For the text-containing cell, return its midpoint in [X, Y] coordinate format. 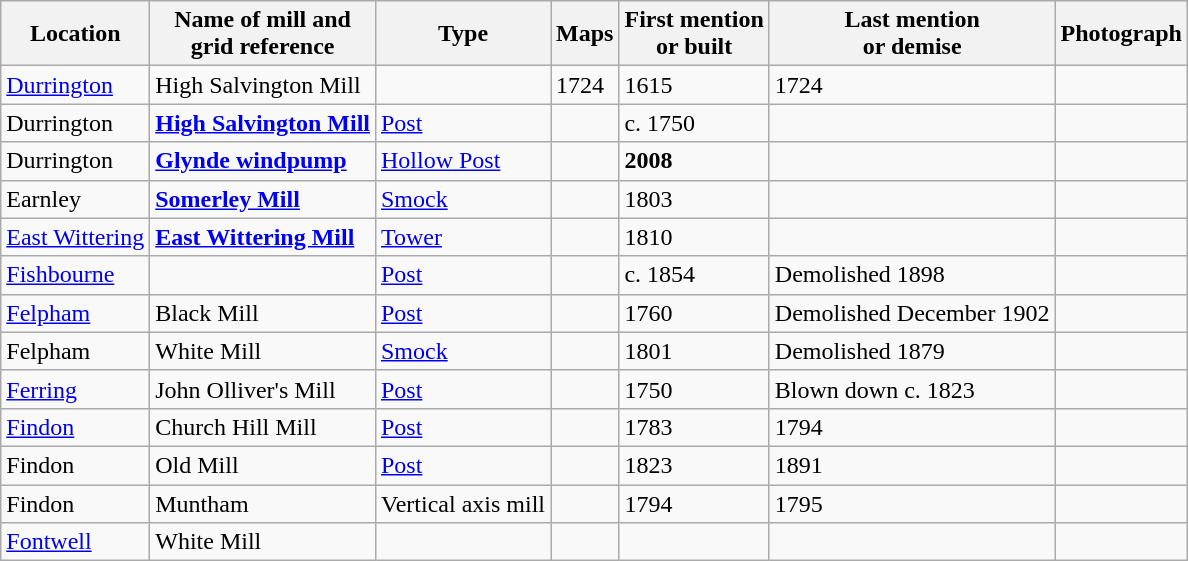
1801 [694, 351]
Fishbourne [76, 275]
c. 1854 [694, 275]
1783 [694, 427]
Muntham [263, 503]
Old Mill [263, 465]
1750 [694, 389]
Hollow Post [462, 161]
Ferring [76, 389]
2008 [694, 161]
Last mention or demise [912, 34]
Fontwell [76, 542]
Demolished 1879 [912, 351]
1803 [694, 199]
Earnley [76, 199]
Name of mill andgrid reference [263, 34]
Location [76, 34]
1795 [912, 503]
Photograph [1121, 34]
Type [462, 34]
c. 1750 [694, 123]
Demolished 1898 [912, 275]
Black Mill [263, 313]
East Wittering Mill [263, 237]
Blown down c. 1823 [912, 389]
Somerley Mill [263, 199]
Church Hill Mill [263, 427]
Vertical axis mill [462, 503]
Maps [585, 34]
1810 [694, 237]
1823 [694, 465]
Tower [462, 237]
Glynde windpump [263, 161]
East Wittering [76, 237]
1760 [694, 313]
1615 [694, 85]
Demolished December 1902 [912, 313]
First mentionor built [694, 34]
John Olliver's Mill [263, 389]
1891 [912, 465]
